Capture the cell that displays the provided text and extract its [x, y] central coordinate. 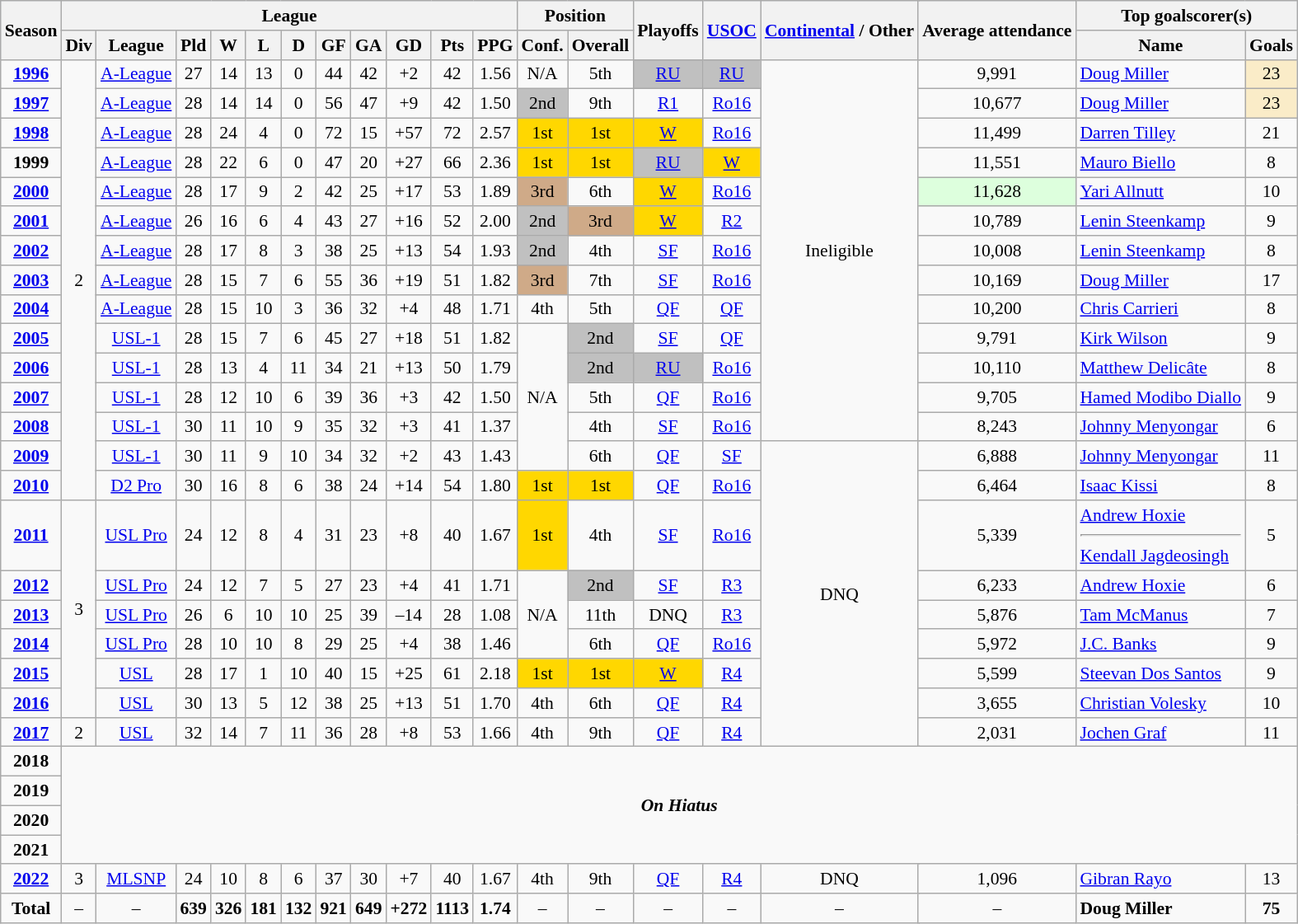
1.37 [494, 427]
649 [369, 908]
35 [333, 427]
10,200 [997, 309]
1.46 [494, 645]
61 [452, 673]
8,243 [997, 427]
Tam McManus [1160, 615]
1.89 [494, 192]
2006 [31, 368]
11,628 [997, 192]
+14 [409, 485]
Darren Tilley [1160, 134]
1997 [31, 104]
2015 [31, 673]
PPG [494, 45]
6,233 [997, 585]
1 [264, 673]
MLSNP [136, 879]
+272 [409, 908]
1.56 [494, 74]
6,888 [997, 457]
+17 [409, 192]
2.00 [494, 222]
1113 [452, 908]
11,499 [997, 134]
2002 [31, 251]
10,789 [997, 222]
52 [452, 222]
J.C. Banks [1160, 645]
+9 [409, 104]
USOC [732, 30]
29 [333, 645]
Top goalscorer(s) [1186, 16]
66 [452, 162]
2019 [31, 791]
45 [333, 339]
2014 [31, 645]
1998 [31, 134]
2.36 [494, 162]
Hamed Modibo Diallo [1160, 397]
326 [229, 908]
Total [31, 908]
6,464 [997, 485]
Pts [452, 45]
2007 [31, 397]
+16 [409, 222]
Average attendance [997, 30]
7th [601, 280]
Name [1160, 45]
921 [333, 908]
2.57 [494, 134]
3,655 [997, 703]
Pld [193, 45]
+27 [409, 162]
10,110 [997, 368]
1.70 [494, 703]
22 [229, 162]
2000 [31, 192]
48 [452, 309]
10,169 [997, 280]
Goals [1271, 45]
Steevan Dos Santos [1160, 673]
10,677 [997, 104]
10,008 [997, 251]
639 [193, 908]
Ineligible [839, 251]
+57 [409, 134]
1.43 [494, 457]
2017 [31, 733]
9,705 [997, 397]
Conf. [542, 45]
37 [333, 879]
GA [369, 45]
GD [409, 45]
Div [79, 45]
9,791 [997, 339]
9,991 [997, 74]
31 [333, 536]
1.08 [494, 615]
Kirk Wilson [1160, 339]
Continental / Other [839, 30]
2011 [31, 536]
Overall [601, 45]
20 [369, 162]
132 [298, 908]
Playoffs [668, 30]
Position [575, 16]
1.80 [494, 485]
1.79 [494, 368]
2004 [31, 309]
11th [601, 615]
L [264, 45]
–14 [409, 615]
+18 [409, 339]
75 [1271, 908]
5,599 [997, 673]
D [298, 45]
181 [264, 908]
R2 [732, 222]
2013 [31, 615]
+7 [409, 879]
2016 [31, 703]
Isaac Kissi [1160, 485]
2009 [31, 457]
1.74 [494, 908]
56 [333, 104]
1996 [31, 74]
R1 [668, 104]
1.93 [494, 251]
1,096 [997, 879]
11,551 [997, 162]
GF [333, 45]
2008 [31, 427]
50 [452, 368]
5,339 [997, 536]
Gibran Rayo [1160, 879]
1.66 [494, 733]
2005 [31, 339]
Mauro Biello [1160, 162]
2003 [31, 280]
44 [333, 74]
Andrew Hoxie [1160, 585]
2018 [31, 762]
2021 [31, 850]
+25 [409, 673]
2012 [31, 585]
D2 Pro [136, 485]
55 [333, 280]
Christian Volesky [1160, 703]
2020 [31, 820]
Andrew Hoxie Kendall Jagdeosingh [1160, 536]
Season [31, 30]
2010 [31, 485]
Chris Carrieri [1160, 309]
+19 [409, 280]
5,876 [997, 615]
2001 [31, 222]
Jochen Graf [1160, 733]
2,031 [997, 733]
2022 [31, 879]
On Hiatus [679, 805]
Matthew Delicâte [1160, 368]
1999 [31, 162]
2.18 [494, 673]
5,972 [997, 645]
Yari Allnutt [1160, 192]
